From the cell containing the given text, extract its center point as [X, Y] coordinate. 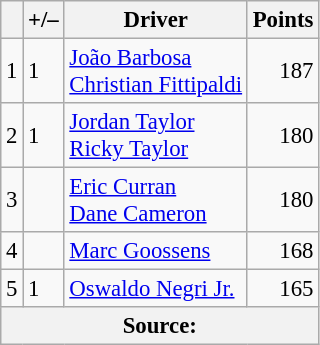
187 [282, 72]
4 [12, 251]
3 [12, 200]
João Barbosa Christian Fittipaldi [156, 72]
Points [282, 20]
165 [282, 289]
+/– [44, 20]
Marc Goossens [156, 251]
Oswaldo Negri Jr. [156, 289]
168 [282, 251]
2 [12, 136]
Driver [156, 20]
Eric Curran Dane Cameron [156, 200]
Jordan Taylor Ricky Taylor [156, 136]
5 [12, 289]
